Output the (X, Y) coordinate of the center of the cell containing the given text.  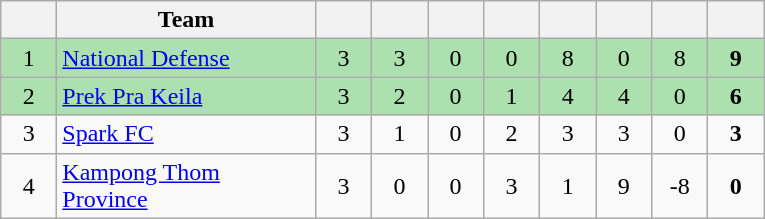
Team (186, 20)
Prek Pra Keila (186, 96)
-8 (680, 186)
Kampong Thom Province (186, 186)
Spark FC (186, 134)
6 (736, 96)
National Defense (186, 58)
